Capture the cell that displays the provided text and extract its [x, y] central coordinate. 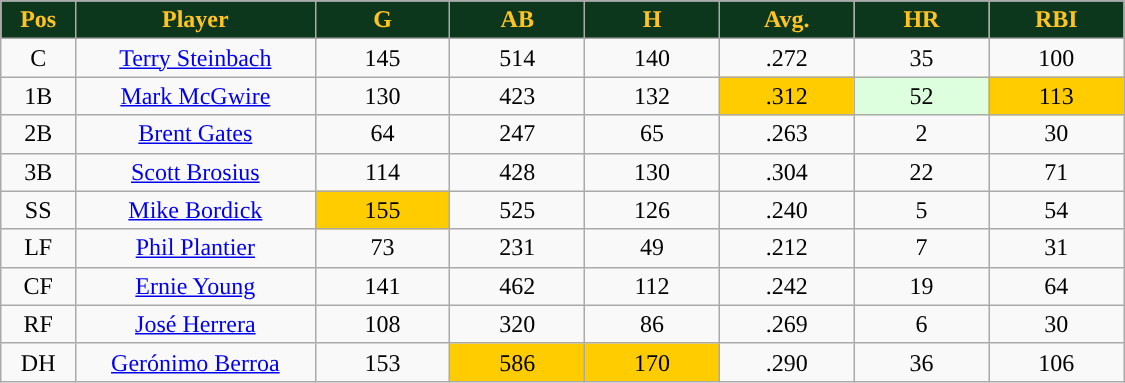
106 [1056, 362]
31 [1056, 248]
423 [518, 96]
155 [382, 210]
586 [518, 362]
52 [922, 96]
SS [38, 210]
428 [518, 172]
112 [652, 286]
71 [1056, 172]
65 [652, 134]
.240 [786, 210]
35 [922, 58]
.269 [786, 324]
.263 [786, 134]
525 [518, 210]
320 [518, 324]
AB [518, 20]
141 [382, 286]
5 [922, 210]
Terry Steinbach [196, 58]
RF [38, 324]
Avg. [786, 20]
114 [382, 172]
132 [652, 96]
2 [922, 134]
54 [1056, 210]
G [382, 20]
1B [38, 96]
108 [382, 324]
231 [518, 248]
19 [922, 286]
140 [652, 58]
462 [518, 286]
.242 [786, 286]
86 [652, 324]
Brent Gates [196, 134]
H [652, 20]
.272 [786, 58]
José Herrera [196, 324]
Gerónimo Berroa [196, 362]
HR [922, 20]
2B [38, 134]
Mike Bordick [196, 210]
7 [922, 248]
DH [38, 362]
CF [38, 286]
.304 [786, 172]
73 [382, 248]
49 [652, 248]
170 [652, 362]
Ernie Young [196, 286]
3B [38, 172]
113 [1056, 96]
Phil Plantier [196, 248]
Scott Brosius [196, 172]
.290 [786, 362]
36 [922, 362]
100 [1056, 58]
514 [518, 58]
Pos [38, 20]
Mark McGwire [196, 96]
.212 [786, 248]
RBI [1056, 20]
22 [922, 172]
.312 [786, 96]
247 [518, 134]
145 [382, 58]
LF [38, 248]
6 [922, 324]
153 [382, 362]
C [38, 58]
126 [652, 210]
Player [196, 20]
